Locate the cell with the specified text and output its (x, y) center coordinate. 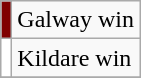
Galway win (76, 20)
Kildare win (76, 58)
